Identify which cell holds the provided text, then report its (X, Y) central coordinate. 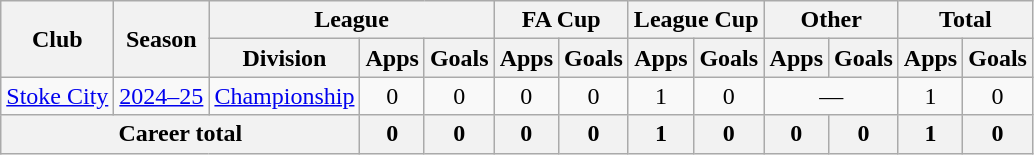
Career total (180, 134)
— (831, 96)
Other (831, 20)
League Cup (696, 20)
Total (965, 20)
Division (284, 58)
FA Cup (561, 20)
2024–25 (162, 96)
Season (162, 39)
Championship (284, 96)
League (352, 20)
Stoke City (58, 96)
Club (58, 39)
